Output the [x, y] coordinate of the center of the cell containing the given text.  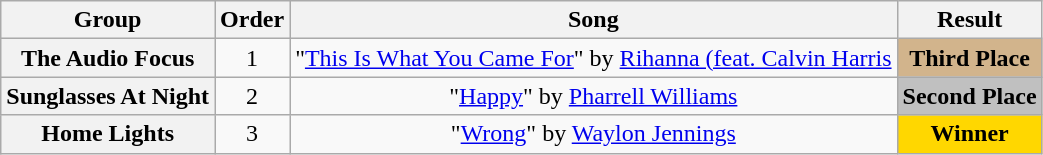
Song [594, 20]
"Wrong" by Waylon Jennings [594, 134]
Winner [970, 134]
Result [970, 20]
Order [252, 20]
3 [252, 134]
Home Lights [108, 134]
Sunglasses At Night [108, 96]
Group [108, 20]
1 [252, 58]
The Audio Focus [108, 58]
"Happy" by Pharrell Williams [594, 96]
2 [252, 96]
"This Is What You Came For" by Rihanna (feat. Calvin Harris [594, 58]
Third Place [970, 58]
Second Place [970, 96]
